Output the (X, Y) coordinate of the center of the cell containing the given text.  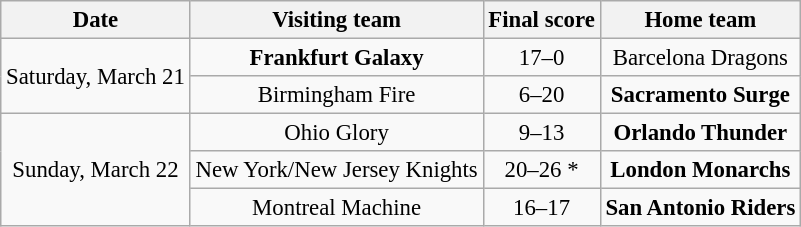
16–17 (542, 208)
San Antonio Riders (700, 208)
20–26 * (542, 170)
Visiting team (336, 20)
9–13 (542, 133)
Home team (700, 20)
Montreal Machine (336, 208)
Date (96, 20)
Orlando Thunder (700, 133)
Sacramento Surge (700, 95)
Frankfurt Galaxy (336, 58)
New York/New Jersey Knights (336, 170)
Saturday, March 21 (96, 76)
Birmingham Fire (336, 95)
17–0 (542, 58)
6–20 (542, 95)
Ohio Glory (336, 133)
Barcelona Dragons (700, 58)
Sunday, March 22 (96, 170)
London Monarchs (700, 170)
Final score (542, 20)
